Return [x, y] of the center of cell containing provided text 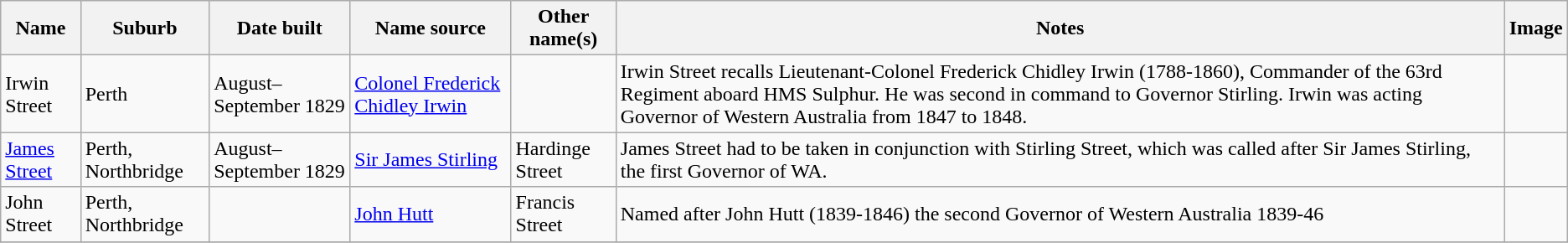
Francis Street [563, 215]
Name [40, 28]
James Street [40, 159]
Notes [1060, 28]
Other name(s) [563, 28]
Colonel Frederick Chidley Irwin [431, 94]
Image [1536, 28]
James Street had to be taken in conjunction with Stirling Street, which was called after Sir James Stirling, the first Governor of WA. [1060, 159]
Irwin Street [40, 94]
Sir James Stirling [431, 159]
Hardinge Street [563, 159]
Named after John Hutt (1839-1846) the second Governor of Western Australia 1839-46 [1060, 215]
Suburb [145, 28]
Perth [145, 94]
Date built [280, 28]
John Street [40, 215]
John Hutt [431, 215]
Name source [431, 28]
